Locate the cell with the specified text and output its (x, y) center coordinate. 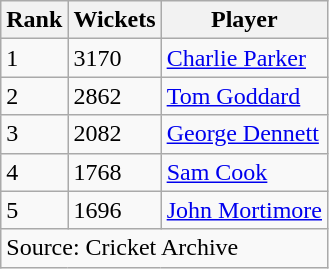
2 (34, 96)
4 (34, 172)
2862 (114, 96)
George Dennett (244, 134)
1 (34, 58)
Wickets (114, 20)
3 (34, 134)
Rank (34, 20)
Source: Cricket Archive (164, 248)
1696 (114, 210)
1768 (114, 172)
Tom Goddard (244, 96)
Player (244, 20)
John Mortimore (244, 210)
5 (34, 210)
2082 (114, 134)
3170 (114, 58)
Sam Cook (244, 172)
Charlie Parker (244, 58)
